Capture the cell that displays the provided text and extract its [x, y] central coordinate. 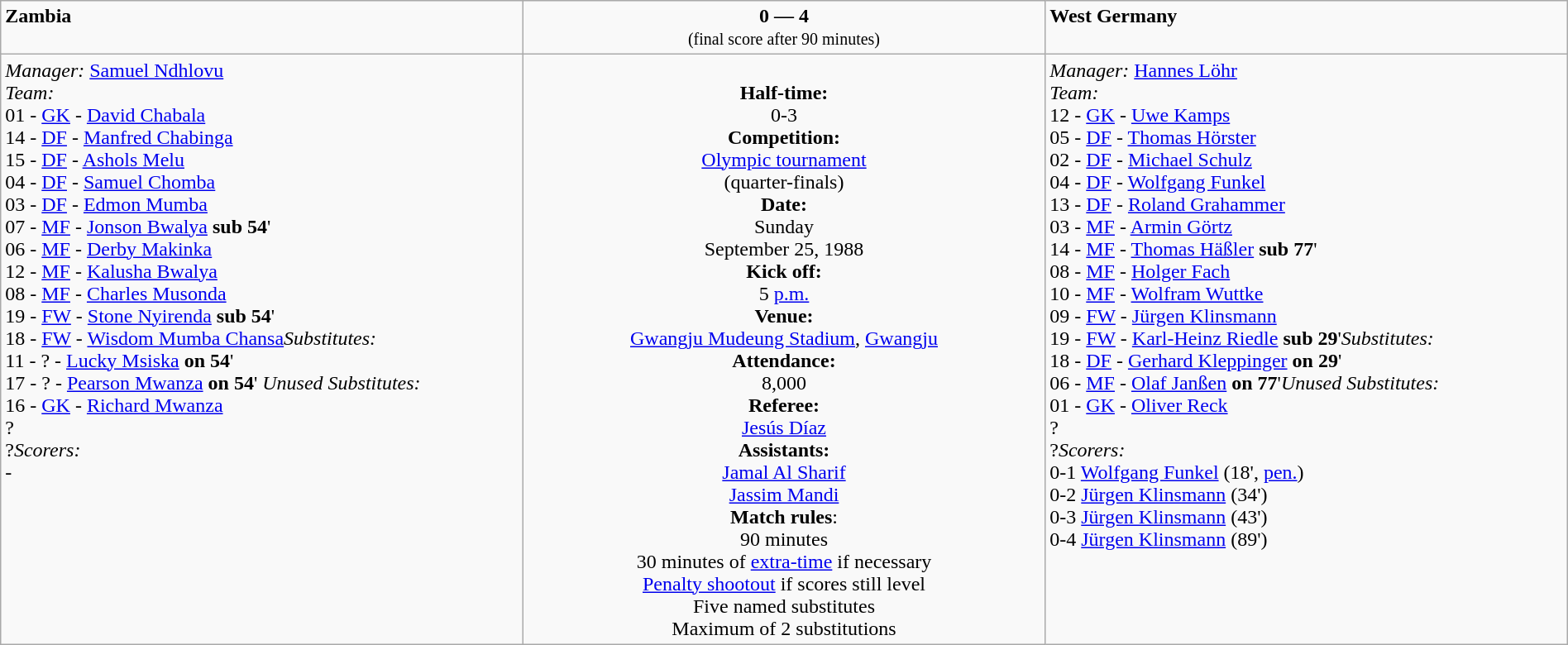
0 — 4(final score after 90 minutes) [784, 28]
Zambia [262, 28]
West Germany [1307, 28]
